Output the [x, y] coordinate of the center of the cell containing the given text.  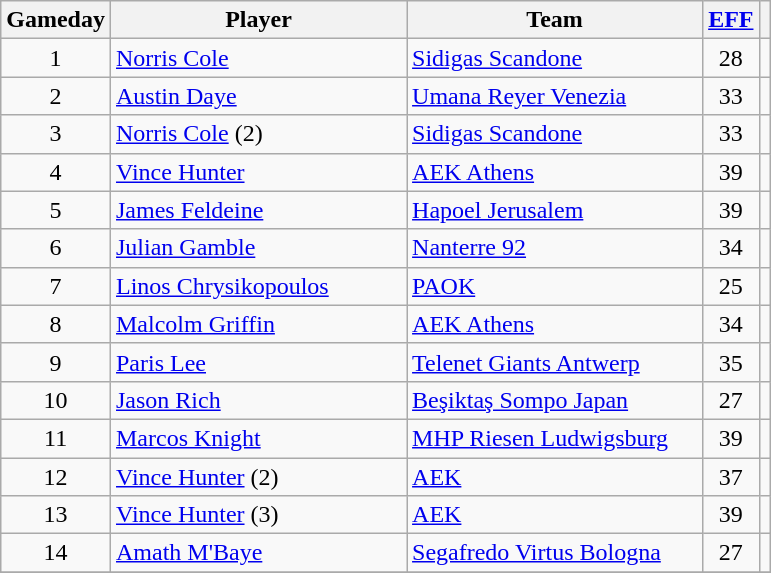
Austin Daye [258, 96]
25 [731, 286]
7 [56, 286]
Jason Rich [258, 400]
Linos Chrysikopoulos [258, 286]
MHP Riesen Ludwigsburg [555, 438]
Umana Reyer Venezia [555, 96]
Norris Cole (2) [258, 134]
Vince Hunter [258, 172]
13 [56, 515]
14 [56, 553]
EFF [731, 20]
12 [56, 477]
4 [56, 172]
Telenet Giants Antwerp [555, 362]
11 [56, 438]
2 [56, 96]
37 [731, 477]
1 [56, 58]
Julian Gamble [258, 248]
Malcolm Griffin [258, 324]
Team [555, 20]
3 [56, 134]
PAOK [555, 286]
28 [731, 58]
Amath M'Baye [258, 553]
Vince Hunter (3) [258, 515]
Segafredo Virtus Bologna [555, 553]
James Feldeine [258, 210]
9 [56, 362]
Marcos Knight [258, 438]
Hapoel Jerusalem [555, 210]
Player [258, 20]
Paris Lee [258, 362]
8 [56, 324]
Beşiktaş Sompo Japan [555, 400]
6 [56, 248]
10 [56, 400]
Gameday [56, 20]
Nanterre 92 [555, 248]
5 [56, 210]
35 [731, 362]
Norris Cole [258, 58]
Vince Hunter (2) [258, 477]
